Detect which cell encompasses the target text, then output its (x, y) center coordinate. 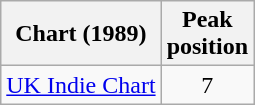
Chart (1989) (81, 34)
7 (207, 85)
Peakposition (207, 34)
UK Indie Chart (81, 85)
